From the cell containing the given text, extract its center point as (X, Y) coordinate. 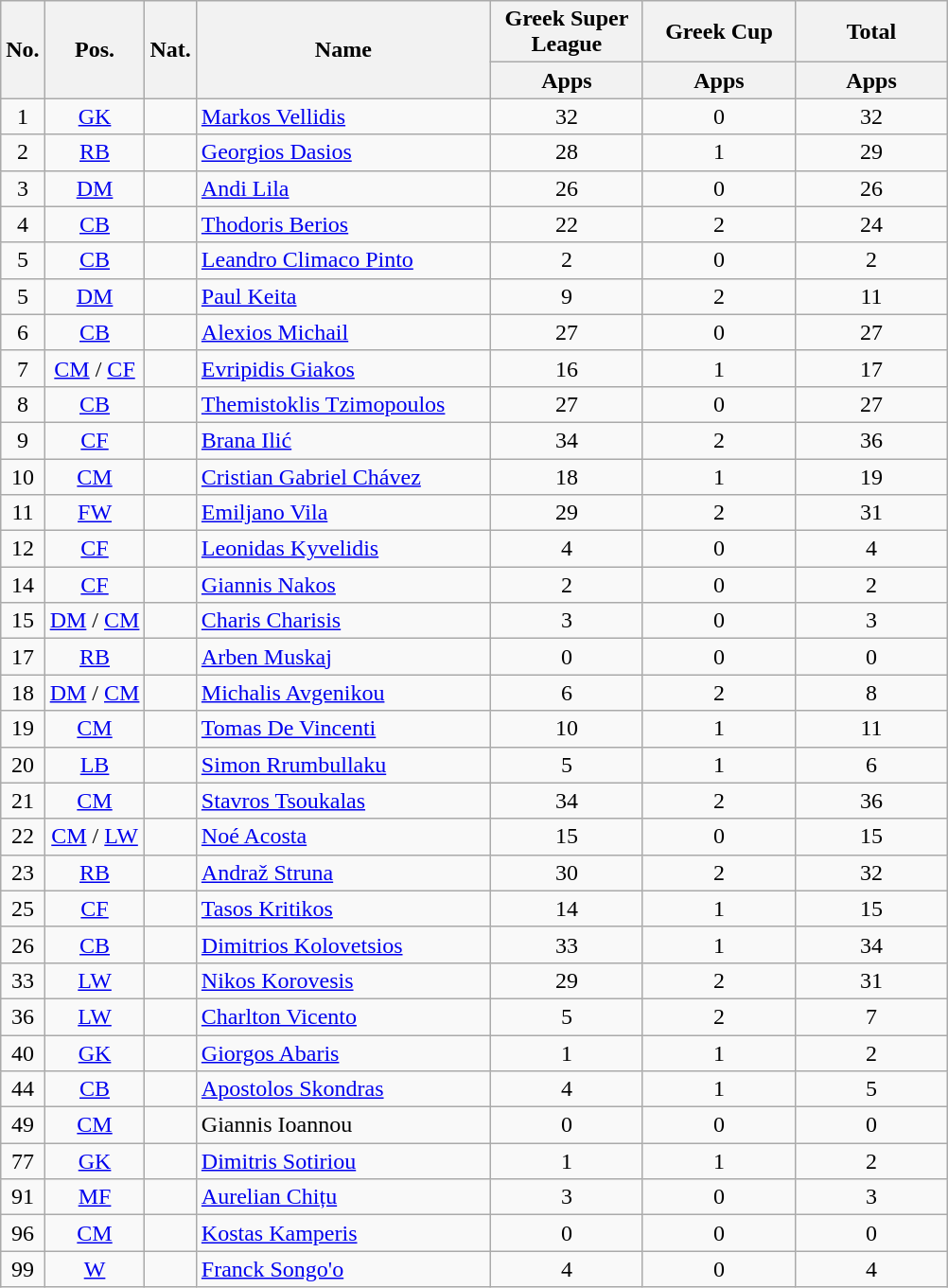
20 (23, 765)
Emiljano Vila (342, 513)
Nikos Korovesis (342, 980)
Kostas Kamperis (342, 1233)
Giannis Nakos (342, 585)
Paul Keita (342, 296)
Tasos Kritikos (342, 909)
Brana Ilić (342, 440)
CM / CF (95, 368)
16 (566, 368)
Name (342, 49)
Tomas De Vincenti (342, 729)
Markos Vellidis (342, 116)
25 (23, 909)
99 (23, 1269)
Georgios Dasios (342, 152)
24 (872, 224)
Andraž Struna (342, 873)
Total (872, 32)
Pos. (95, 49)
Charlton Vicento (342, 1016)
Charis Charisis (342, 621)
Giannis Ioannou (342, 1125)
Stavros Tsoukalas (342, 801)
Greek Cup (719, 32)
12 (23, 549)
77 (23, 1161)
49 (23, 1125)
Nat. (170, 49)
CM / LW (95, 837)
40 (23, 1053)
Thodoris Berios (342, 224)
No. (23, 49)
MF (95, 1197)
Dimitrios Kolovetsios (342, 944)
Leonidas Kyvelidis (342, 549)
Simon Rrumbullaku (342, 765)
44 (23, 1089)
Giorgos Abaris (342, 1053)
28 (566, 152)
LB (95, 765)
Noé Acosta (342, 837)
Franck Songo'o (342, 1269)
Evripidis Giakos (342, 368)
Andi Lila (342, 188)
Alexios Michail (342, 332)
Aurelian Chițu (342, 1197)
FW (95, 513)
23 (23, 873)
30 (566, 873)
Apostolos Skondras (342, 1089)
Themistoklis Tzimopoulos (342, 404)
Arben Muskaj (342, 657)
Dimitris Sotiriou (342, 1161)
Leandro Climaco Pinto (342, 260)
96 (23, 1233)
W (95, 1269)
21 (23, 801)
Cristian Gabriel Chávez (342, 476)
Michalis Avgenikou (342, 693)
Greek Super League (566, 32)
91 (23, 1197)
